Return [x, y] of the center of cell containing provided text 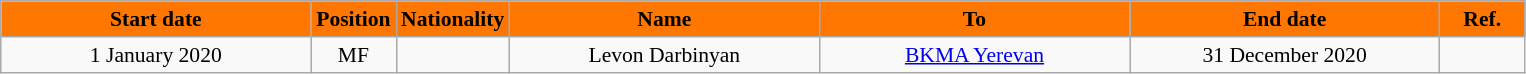
1 January 2020 [156, 55]
End date [1285, 19]
Ref. [1482, 19]
To [974, 19]
Position [354, 19]
MF [354, 55]
Name [664, 19]
31 December 2020 [1285, 55]
Nationality [452, 19]
Start date [156, 19]
BKMA Yerevan [974, 55]
Levon Darbinyan [664, 55]
